From the cell containing the given text, extract its center point as [X, Y] coordinate. 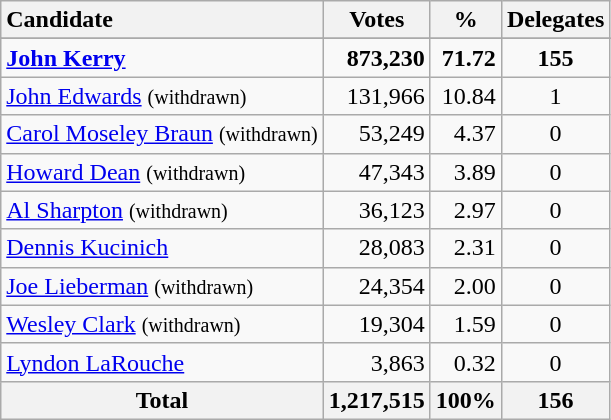
4.37 [466, 134]
Dennis Kucinich [162, 248]
156 [555, 400]
19,304 [376, 324]
53,249 [376, 134]
1 [555, 96]
Wesley Clark (withdrawn) [162, 324]
155 [555, 58]
47,343 [376, 172]
2.00 [466, 286]
Carol Moseley Braun (withdrawn) [162, 134]
0.32 [466, 362]
John Edwards (withdrawn) [162, 96]
1,217,515 [376, 400]
Lyndon LaRouche [162, 362]
Votes [376, 20]
3,863 [376, 362]
10.84 [466, 96]
71.72 [466, 58]
John Kerry [162, 58]
28,083 [376, 248]
3.89 [466, 172]
% [466, 20]
873,230 [376, 58]
1.59 [466, 324]
36,123 [376, 210]
Al Sharpton (withdrawn) [162, 210]
2.31 [466, 248]
Joe Lieberman (withdrawn) [162, 286]
2.97 [466, 210]
Candidate [162, 20]
24,354 [376, 286]
Howard Dean (withdrawn) [162, 172]
Total [162, 400]
100% [466, 400]
131,966 [376, 96]
Delegates [555, 20]
